Return (x, y) of the center of cell containing provided text 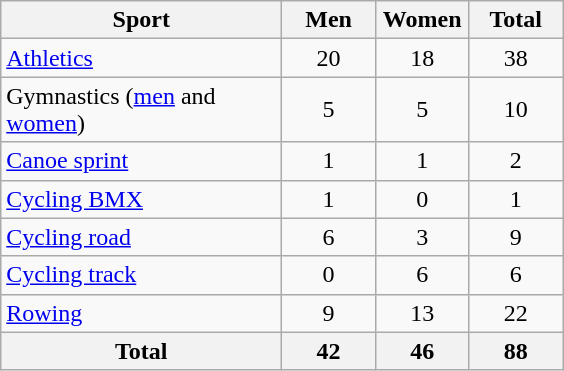
2 (516, 161)
Canoe sprint (142, 161)
22 (516, 313)
42 (329, 351)
Cycling road (142, 237)
Men (329, 20)
Cycling track (142, 275)
46 (422, 351)
Women (422, 20)
13 (422, 313)
Sport (142, 20)
18 (422, 58)
3 (422, 237)
38 (516, 58)
Athletics (142, 58)
Rowing (142, 313)
10 (516, 110)
Gymnastics (men and women) (142, 110)
Cycling BMX (142, 199)
88 (516, 351)
20 (329, 58)
